Return [X, Y] of the center of cell containing provided text 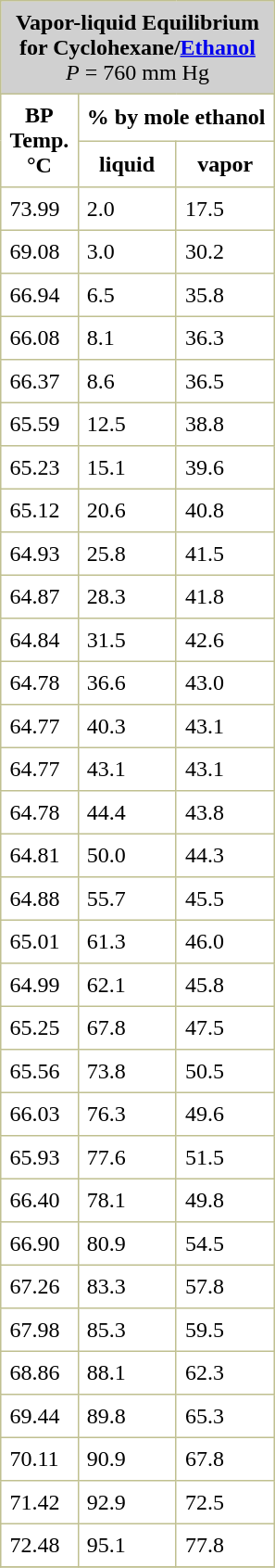
76.3 [127, 1114]
65.23 [39, 467]
65.01 [39, 941]
67.26 [39, 1286]
90.9 [127, 1459]
54.5 [225, 1243]
40.3 [127, 726]
Vapor-liquid Equilibriumfor Cyclohexane/EthanolP = 760 mm Hg [137, 47]
64.81 [39, 855]
45.8 [225, 985]
62.3 [225, 1372]
17.5 [225, 209]
65.56 [39, 1071]
% by mole ethanol [176, 117]
50.5 [225, 1071]
72.48 [39, 1545]
95.1 [127, 1545]
liquid [127, 164]
61.3 [127, 941]
73.99 [39, 209]
66.03 [39, 1114]
3.0 [127, 251]
36.5 [225, 381]
77.8 [225, 1545]
45.5 [225, 899]
42.6 [225, 640]
2.0 [127, 209]
43.8 [225, 812]
65.25 [39, 1027]
35.8 [225, 295]
vapor [225, 164]
78.1 [127, 1200]
77.6 [127, 1157]
65.93 [39, 1157]
46.0 [225, 941]
31.5 [127, 640]
44.4 [127, 812]
44.3 [225, 855]
50.0 [127, 855]
89.8 [127, 1416]
64.87 [39, 596]
20.6 [127, 510]
47.5 [225, 1027]
65.59 [39, 424]
43.0 [225, 682]
69.08 [39, 251]
65.3 [225, 1416]
49.8 [225, 1200]
68.86 [39, 1372]
40.8 [225, 510]
83.3 [127, 1286]
65.12 [39, 510]
80.9 [127, 1243]
64.99 [39, 985]
85.3 [127, 1330]
36.6 [127, 682]
70.11 [39, 1459]
36.3 [225, 338]
64.84 [39, 640]
92.9 [127, 1502]
41.8 [225, 596]
73.8 [127, 1071]
72.5 [225, 1502]
41.5 [225, 554]
51.5 [225, 1157]
62.1 [127, 985]
88.1 [127, 1372]
66.40 [39, 1200]
BPTemp.°C [39, 140]
69.44 [39, 1416]
15.1 [127, 467]
8.1 [127, 338]
64.88 [39, 899]
28.3 [127, 596]
71.42 [39, 1502]
64.93 [39, 554]
49.6 [225, 1114]
55.7 [127, 899]
30.2 [225, 251]
25.8 [127, 554]
39.6 [225, 467]
66.94 [39, 295]
66.90 [39, 1243]
66.08 [39, 338]
67.98 [39, 1330]
8.6 [127, 381]
12.5 [127, 424]
59.5 [225, 1330]
6.5 [127, 295]
66.37 [39, 381]
38.8 [225, 424]
57.8 [225, 1286]
